Detect which cell encompasses the target text, then output its (x, y) center coordinate. 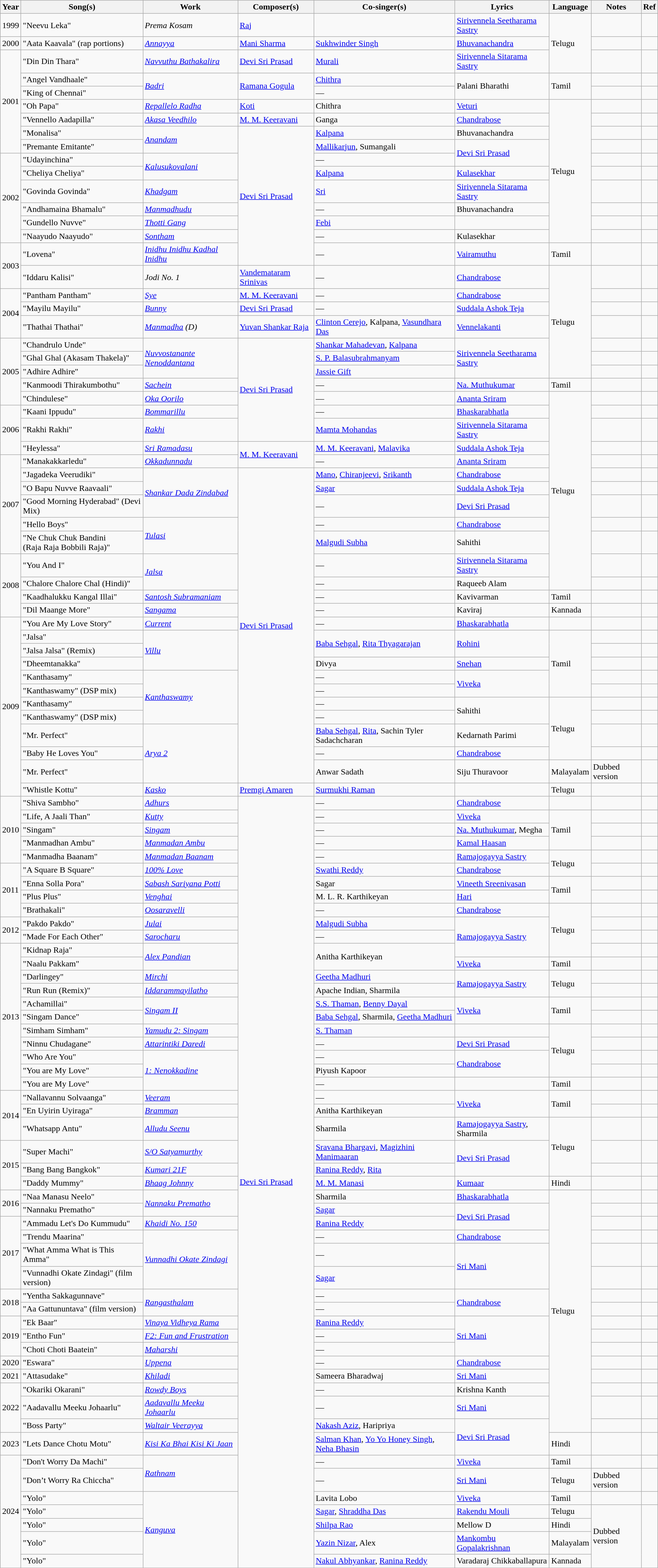
Shankar Dada Zindabad (190, 493)
Sontham (190, 236)
Khiladi (190, 1376)
"Eswara" (82, 1362)
S. Thaman (385, 1030)
"Dheemtanakka" (82, 663)
Siju Thuravoor (502, 772)
"Mayilu Mayilu" (82, 309)
1: Nenokkadine (190, 1070)
"Heylessa" (82, 448)
"Made For Each Other" (82, 937)
"Iddaru Kalisi" (82, 277)
Kaviraj (502, 610)
Premgi Amaren (276, 790)
"Okariki Okarani" (82, 1389)
Aadavallu Meeku Johaarlu (190, 1408)
Veturi (502, 106)
Kedarnath Parimi (502, 735)
Mani Sharma (276, 43)
Vandemataram Srinivas (276, 277)
"Monalisa" (82, 133)
"Manmadhan Ambu" (82, 843)
Sri (385, 191)
Veeram (190, 1097)
2002 (11, 197)
Singam (190, 830)
2021 (11, 1376)
Iddarammayilatho (190, 990)
Bommarillu (190, 412)
"You Are My Love Story" (82, 623)
100% Love (190, 870)
Lavita Lobo (385, 1498)
Waltair Veerayya (190, 1426)
"Manakakkarledu" (82, 461)
Song(s) (82, 7)
Jodi No. 1 (190, 277)
2009 (11, 706)
Sagar, Shraddha Das (385, 1511)
"Thathai Thathai" (82, 327)
"Chalore Chalore Chal (Hindi)" (82, 583)
"Neevu Leka" (82, 25)
"Naalu Pakkam" (82, 964)
"Super Machi" (82, 1151)
Khaidi No. 150 (190, 1223)
Divya (385, 663)
Nuvvostanante Nenoddantana (190, 358)
Alludu Seenu (190, 1129)
"Jagadeka Veerudiki" (82, 475)
Navvuthu Bathakalira (190, 61)
Murali (385, 61)
Sarocharu (190, 937)
M. L. R. Karthikeyan (385, 896)
Tulasi (190, 536)
Ranina Reddy, Rita (385, 1170)
Sye (190, 295)
"Good Morning Hyderabad" (Devi Mix) (82, 506)
Repallelo Radha (190, 106)
"Singam" (82, 830)
"Who Are You" (82, 1057)
Jalsa (190, 572)
"Bang Bang Bangkok" (82, 1170)
"Entho Fun" (82, 1336)
"Kaadhalukku Kangal Illai" (82, 597)
Baba Sehgal, Rita Thyagarajan (385, 643)
Sangama (190, 610)
Baba Sehgal, Rita, Sachin Tyler Sadachcharan (385, 735)
Ganga (385, 119)
Maharshi (190, 1349)
"Ammadu Let's Do Kummudu" (82, 1223)
Annayya (190, 43)
"Chandrulo Unde" (82, 345)
Kasko (190, 790)
Year (11, 7)
"Lets Dance Chotu Motu" (82, 1444)
Okkadunnadu (190, 461)
"Run Run (Remix)" (82, 990)
"Ghal Ghal (Akasam Thakela)" (82, 358)
Yamudu 2: Singam (190, 1030)
"Dil Maange More" (82, 610)
Jassie Gift (385, 371)
Na. Muthukumar (502, 385)
Koti (276, 106)
"Ne Chuk Chuk Bandini(Raja Raja Bobbili Raja)" (82, 543)
2023 (11, 1444)
"Rakhi Rakhi" (82, 429)
"Shiva Sambho" (82, 803)
Julai (190, 923)
Surmukhi Raman (385, 790)
Manmadan Baanam (190, 856)
2018 (11, 1302)
Raj (276, 25)
Mano, Chiranjeevi, Srikanth (385, 475)
"Vennello Aadapilla" (82, 119)
Ref (650, 7)
"Attasudake" (82, 1376)
M. M. Manasi (385, 1183)
Mellow D (502, 1525)
Bramman (190, 1110)
Akasa Veedhilo (190, 119)
2007 (11, 504)
2004 (11, 313)
Na. Muthukumar, Megha (502, 830)
Anwar Sadath (385, 772)
Language (570, 7)
Kumaar (502, 1183)
Bhaag Johnny (190, 1183)
2024 (11, 1511)
Santosh Subramaniam (190, 597)
2019 (11, 1336)
"Din Din Thara" (82, 61)
"Brathakali" (82, 910)
"Don't Worry Da Machi" (82, 1462)
Kisi Ka Bhai Kisi Ki Jaan (190, 1444)
Raqueeb Alam (502, 583)
Nannaku Prematho (190, 1203)
"Plus Plus" (82, 896)
Baba Sehgal, Sharmila, Geetha Madhuri (385, 1017)
"Nannaku Prematho" (82, 1210)
"Baby He Loves You" (82, 753)
"Whatsapp Antu" (82, 1129)
2020 (11, 1362)
Shilpa Rao (385, 1525)
"O Bapu Nuvve Raavaali" (82, 488)
Piyush Kapoor (385, 1070)
"Premante Emitante" (82, 146)
Febi (385, 223)
Apache Indian, Sharmila (385, 990)
Salman Khan, Yo Yo Honey Singh, Neha Bhasin (385, 1444)
"Choti Choti Baatein" (82, 1349)
Khadgam (190, 191)
"Daddy Mummy" (82, 1183)
"Simham Simham" (82, 1030)
Manmadha (D) (190, 327)
Vinaya Vidheya Rama (190, 1322)
"Aata Kaavala" (rap portions) (82, 43)
2003 (11, 266)
S.S. Thaman, Benny Dayal (385, 1004)
Rangasthalam (190, 1302)
Inidhu Inidhu Kadhal Inidhu (190, 254)
Arya 2 (190, 753)
2022 (11, 1407)
"Trendu Maarina" (82, 1237)
"Naa Manasu Neelo" (82, 1197)
"Vunnadhi Okate Zindagi" (film version) (82, 1278)
"Darlingey" (82, 977)
"A Square B Square" (82, 870)
Kalusukovalani (190, 166)
Sachein (190, 385)
Notes (616, 7)
Oka Oorilo (190, 398)
Hari (502, 896)
2010 (11, 830)
M. M. Keeravani, Malavika (385, 448)
"Hello Boys" (82, 524)
"Oh Papa" (82, 106)
"Ninnu Chudagane" (82, 1044)
Co-singer(s) (385, 7)
Shankar Mahadevan, Kalpana (385, 345)
"Kaani Ippudu" (82, 412)
"Manmadha Baanam" (82, 856)
Venghai (190, 896)
"Don’t Worry Ra Chiccha" (82, 1480)
Rakhi (190, 429)
2000 (11, 43)
"En Uyirin Uyiraga" (82, 1110)
"Govinda Govinda" (82, 191)
1999 (11, 25)
"Life, A Jaali Than" (82, 816)
Kamal Haasan (502, 843)
"Aadavallu Meeku Johaarlu" (82, 1408)
"Udayinchina" (82, 160)
Uppena (190, 1362)
"Cheliya Cheliya" (82, 173)
Nakash Aziz, Haripriya (385, 1426)
2016 (11, 1203)
Attarintiki Daredi (190, 1044)
Sameera Bharadwaj (385, 1376)
"Yentha Sakkagunnave" (82, 1296)
"What Amma What is This Amma" (82, 1255)
S/O Satyamurthy (190, 1151)
Rakendu Mouli (502, 1511)
Mankombu Gopalakrishnan (502, 1543)
Anandam (190, 140)
Bunny (190, 309)
Palani Bharathi (502, 86)
"Nallavannu Solvaanga" (82, 1097)
Ramajogayya Sastry, Sharmila (502, 1129)
Rohini (502, 643)
2017 (11, 1253)
Sabash Sariyana Potti (190, 883)
"Gundello Nuvve" (82, 223)
Geetha Madhuri (385, 977)
Kutty (190, 816)
"Boss Party" (82, 1426)
"Jalsa" (82, 637)
Snehan (502, 663)
2013 (11, 1017)
Mallikarjun, Sumangali (385, 146)
"Adhire Adhire" (82, 371)
Sri Ramadasu (190, 448)
Vennelakanti (502, 327)
Mamta Mohandas (385, 429)
"Naayudo Naayudo" (82, 236)
Composer(s) (276, 7)
Vairamuthu (502, 254)
Sravana Bhargavi, Magizhini Manimaaran (385, 1151)
Krishna Kanth (502, 1389)
"Aa Gattununtava" (film version) (82, 1309)
Oosaravelli (190, 910)
2001 (11, 101)
Yuvan Shankar Raja (276, 327)
2008 (11, 585)
"Chindulese" (82, 398)
"Singam Dance" (82, 1017)
"Ek Baar" (82, 1322)
Yazin Nizar, Alex (385, 1543)
"Andhamaina Bhamalu" (82, 209)
2015 (11, 1165)
"Pantham Pantham" (82, 295)
Manmadan Ambu (190, 843)
"Jalsa Jalsa" (Remix) (82, 650)
Alex Pandian (190, 957)
Vunnadhi Okate Zindagi (190, 1259)
2012 (11, 930)
Work (190, 7)
Singam II (190, 1010)
Mirchi (190, 977)
Varadaraj Chikkaballapura (502, 1561)
2014 (11, 1115)
Thotti Gang (190, 223)
"Angel Vandhaale" (82, 79)
Manmadhudu (190, 209)
Rathnam (190, 1473)
Current (190, 623)
"Pakdo Pakdo" (82, 923)
"Enna Solla Pora" (82, 883)
Ramana Gogula (276, 86)
S. P. Balasubrahmanyam (385, 358)
Swathi Reddy (385, 870)
"Whistle Kottu" (82, 790)
Kavivarman (502, 597)
Lyrics (502, 7)
Prema Kosam (190, 25)
Nakul Abhyankar, Ranina Reddy (385, 1561)
F2: Fun and Frustration (190, 1336)
Vineeth Sreenivasan (502, 883)
Kumari 21F (190, 1170)
Clinton Cerejo, Kalpana, Vasundhara Das (385, 327)
"Achamillai" (82, 1004)
2005 (11, 371)
"Lovena" (82, 254)
Adhurs (190, 803)
"Kidnap Raja" (82, 950)
2011 (11, 890)
"You And I" (82, 565)
"King of Chennai" (82, 93)
Kanguva (190, 1529)
Villu (190, 650)
2006 (11, 429)
Sukhwinder Singh (385, 43)
"Kanmoodi Thirakumbothu" (82, 385)
Kanthaswamy (190, 697)
Rowdy Boys (190, 1389)
Badri (190, 86)
